Output the (X, Y) coordinate of the center of the cell containing the given text.  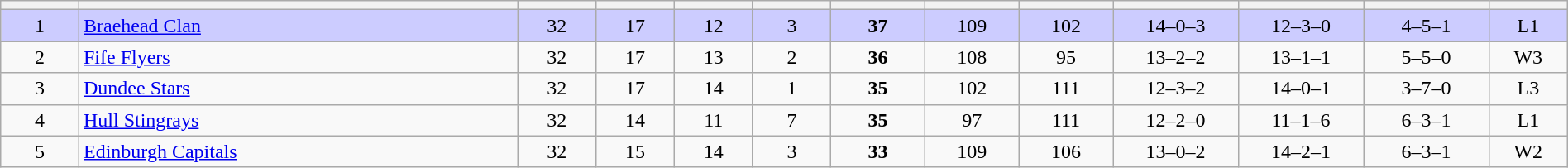
13–1–1 (1301, 57)
15 (635, 151)
11–1–6 (1301, 120)
108 (972, 57)
11 (713, 120)
Edinburgh Capitals (298, 151)
4–5–1 (1427, 26)
37 (878, 26)
L3 (1528, 89)
Braehead Clan (298, 26)
W3 (1528, 57)
5–5–0 (1427, 57)
95 (1066, 57)
Dundee Stars (298, 89)
5 (40, 151)
13–2–2 (1176, 57)
14–0–1 (1301, 89)
13–0–2 (1176, 151)
33 (878, 151)
W2 (1528, 151)
14–0–3 (1176, 26)
12–3–0 (1301, 26)
14–2–1 (1301, 151)
36 (878, 57)
3–7–0 (1427, 89)
97 (972, 120)
12 (713, 26)
106 (1066, 151)
Fife Flyers (298, 57)
13 (713, 57)
12–2–0 (1176, 120)
Hull Stingrays (298, 120)
4 (40, 120)
7 (792, 120)
12–3–2 (1176, 89)
